Return the (x, y) coordinate for the center point of the cell that contains the specified text.  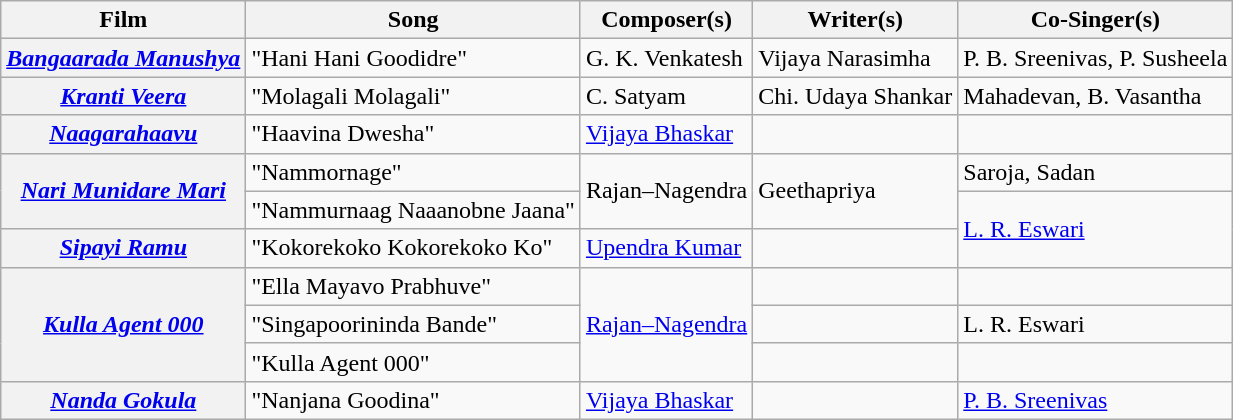
P. B. Sreenivas (1096, 400)
Mahadevan, B. Vasantha (1096, 96)
Nari Munidare Mari (124, 191)
Saroja, Sadan (1096, 172)
Vijaya Narasimha (856, 58)
Co-Singer(s) (1096, 20)
Naagarahaavu (124, 134)
Bangaarada Manushya (124, 58)
"Singapoorininda Bande" (414, 324)
P. B. Sreenivas, P. Susheela (1096, 58)
Chi. Udaya Shankar (856, 96)
"Haavina Dwesha" (414, 134)
Kranti Veera (124, 96)
"Ella Mayavo Prabhuve" (414, 286)
"Nammornage" (414, 172)
"Nanjana Goodina" (414, 400)
C. Satyam (666, 96)
Geethapriya (856, 191)
"Kulla Agent 000" (414, 362)
Kulla Agent 000 (124, 324)
G. K. Venkatesh (666, 58)
Sipayi Ramu (124, 248)
Composer(s) (666, 20)
"Hani Hani Goodidre" (414, 58)
Film (124, 20)
"Molagali Molagali" (414, 96)
Song (414, 20)
"Kokorekoko Kokorekoko Ko" (414, 248)
Writer(s) (856, 20)
Nanda Gokula (124, 400)
"Nammurnaag Naaanobne Jaana" (414, 210)
Upendra Kumar (666, 248)
